For the text-containing cell, return its midpoint in (x, y) coordinate format. 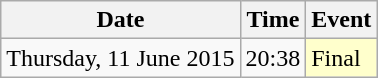
Time (273, 20)
Date (120, 20)
20:38 (273, 58)
Thursday, 11 June 2015 (120, 58)
Final (342, 58)
Event (342, 20)
